Locate the cell with the specified text and output its (X, Y) center coordinate. 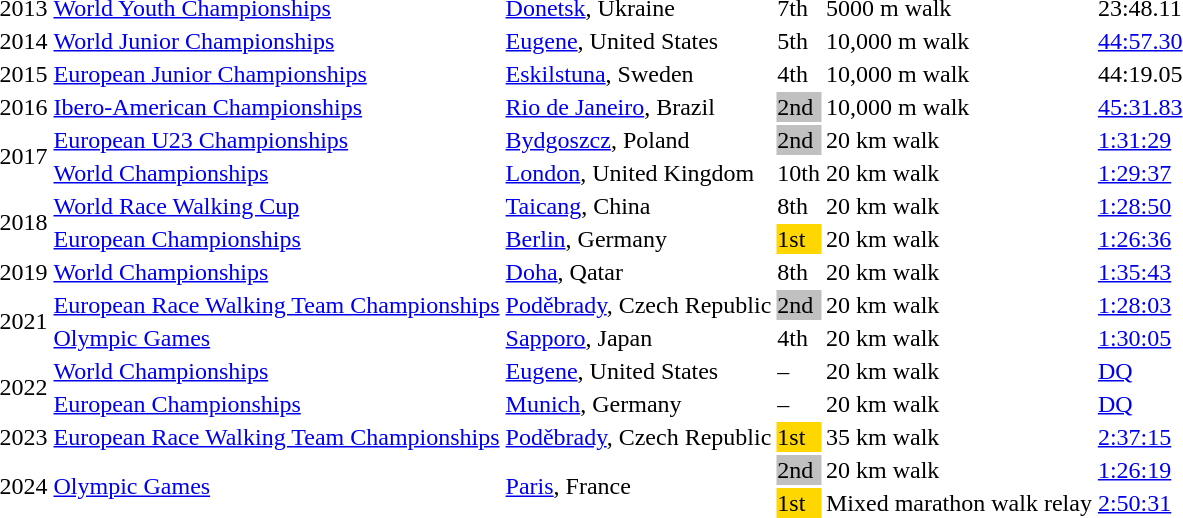
Mixed marathon walk relay (958, 503)
Bydgoszcz, Poland (638, 140)
World Race Walking Cup (276, 206)
World Junior Championships (276, 41)
European U23 Championships (276, 140)
Rio de Janeiro, Brazil (638, 107)
5th (799, 41)
Taicang, China (638, 206)
Paris, France (638, 486)
Sapporo, Japan (638, 338)
Doha, Qatar (638, 272)
Eskilstuna, Sweden (638, 74)
Ibero-American Championships (276, 107)
European Junior Championships (276, 74)
35 km walk (958, 437)
10th (799, 173)
Berlin, Germany (638, 239)
London, United Kingdom (638, 173)
Munich, Germany (638, 404)
